Return [X, Y] of the center of cell containing provided text 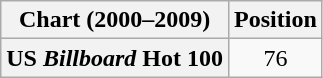
US Billboard Hot 100 [115, 58]
76 [276, 58]
Chart (2000–2009) [115, 20]
Position [276, 20]
